For the text-containing cell, return its midpoint in (X, Y) coordinate format. 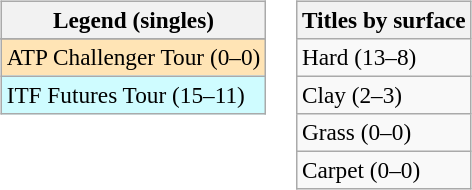
Hard (13–8) (384, 57)
Titles by surface (384, 20)
ATP Challenger Tour (0–0) (133, 57)
Legend (singles) (133, 20)
Grass (0–0) (384, 133)
ITF Futures Tour (15–11) (133, 95)
Clay (2–3) (384, 95)
Carpet (0–0) (384, 171)
